Return the [X, Y] coordinate for the center point of the cell that contains the specified text.  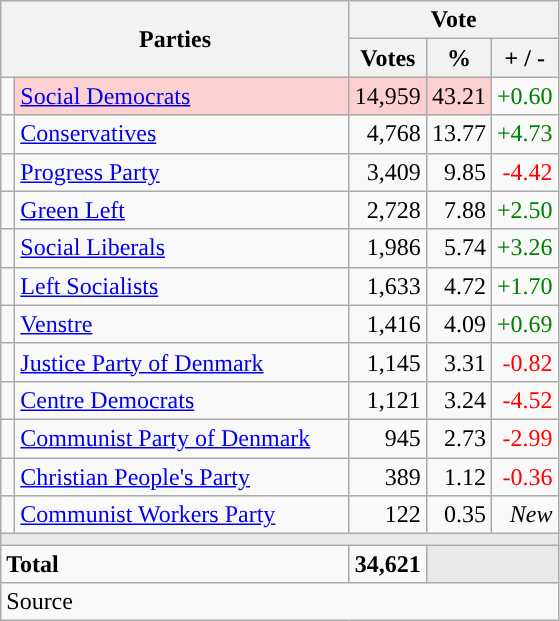
+0.69 [524, 324]
Parties [176, 39]
4.09 [458, 324]
1,416 [388, 324]
+1.70 [524, 286]
389 [388, 477]
-2.99 [524, 438]
1.12 [458, 477]
Green Left [182, 210]
Communist Workers Party [182, 515]
Justice Party of Denmark [182, 362]
122 [388, 515]
945 [388, 438]
1,986 [388, 248]
% [458, 58]
34,621 [388, 564]
4.72 [458, 286]
Progress Party [182, 172]
Total [176, 564]
Source [280, 602]
43.21 [458, 96]
+4.73 [524, 134]
Christian People's Party [182, 477]
+2.50 [524, 210]
Social Democrats [182, 96]
-4.42 [524, 172]
7.88 [458, 210]
Conservatives [182, 134]
3.24 [458, 400]
+ / - [524, 58]
1,121 [388, 400]
Social Liberals [182, 248]
+3.26 [524, 248]
5.74 [458, 248]
2.73 [458, 438]
0.35 [458, 515]
Vote [454, 20]
Centre Democrats [182, 400]
3.31 [458, 362]
+0.60 [524, 96]
9.85 [458, 172]
New [524, 515]
4,768 [388, 134]
14,959 [388, 96]
Left Socialists [182, 286]
3,409 [388, 172]
-0.82 [524, 362]
Votes [388, 58]
Communist Party of Denmark [182, 438]
2,728 [388, 210]
1,633 [388, 286]
1,145 [388, 362]
-4.52 [524, 400]
13.77 [458, 134]
-0.36 [524, 477]
Venstre [182, 324]
